Return the [X, Y] coordinate for the center point of the cell that contains the specified text.  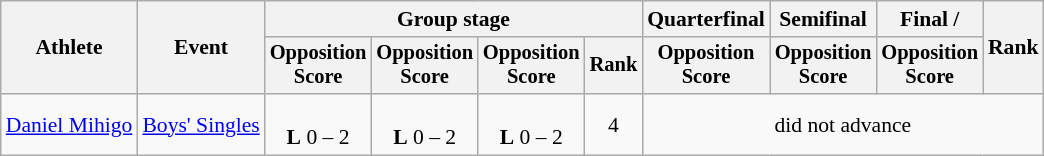
did not advance [842, 124]
Boys' Singles [200, 124]
Athlete [70, 48]
Group stage [454, 19]
Final / [930, 19]
Daniel Mihigo [70, 124]
Semifinal [824, 19]
Quarterfinal [706, 19]
Event [200, 48]
4 [614, 124]
